Detect which cell encompasses the target text, then output its (X, Y) center coordinate. 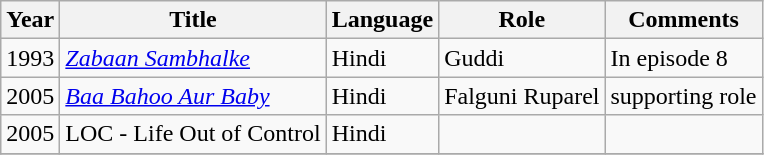
Role (522, 20)
supporting role (684, 96)
Title (193, 20)
Year (30, 20)
Language (382, 20)
LOC - Life Out of Control (193, 134)
1993 (30, 58)
In episode 8 (684, 58)
Comments (684, 20)
Zabaan Sambhalke (193, 58)
Falguni Ruparel (522, 96)
Baa Bahoo Aur Baby (193, 96)
Guddi (522, 58)
